Pinpoint the cell where the given text exists, returning its [X, Y] midpoint coordinate. 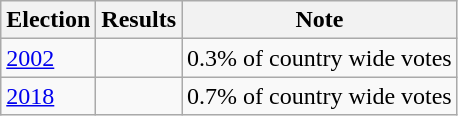
0.3% of country wide votes [320, 58]
Election [48, 20]
2002 [48, 58]
0.7% of country wide votes [320, 96]
Note [320, 20]
2018 [48, 96]
Results [139, 20]
